Extract the (x, y) coordinate from the center of the cell holding the provided text.  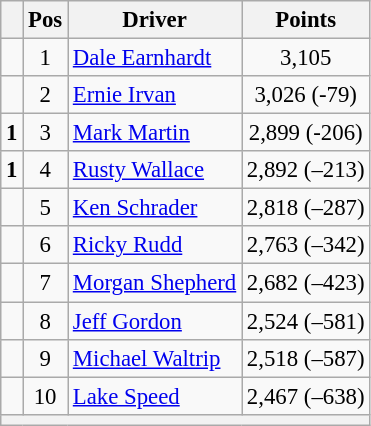
Dale Earnhardt (155, 58)
Ernie Irvan (155, 95)
10 (46, 396)
9 (46, 358)
3,026 (-79) (306, 95)
Michael Waltrip (155, 358)
4 (46, 170)
Mark Martin (155, 133)
3 (46, 133)
Ken Schrader (155, 208)
Lake Speed (155, 396)
2,892 (–213) (306, 170)
2,524 (–581) (306, 321)
7 (46, 283)
5 (46, 208)
2,818 (–287) (306, 208)
2 (46, 95)
8 (46, 321)
Rusty Wallace (155, 170)
Driver (155, 20)
2,518 (–587) (306, 358)
2,899 (-206) (306, 133)
2,682 (–423) (306, 283)
6 (46, 245)
Morgan Shepherd (155, 283)
2,763 (–342) (306, 245)
Jeff Gordon (155, 321)
2,467 (–638) (306, 396)
Points (306, 20)
3,105 (306, 58)
Pos (46, 20)
Ricky Rudd (155, 245)
